Search for the cell housing the specified text and yield its (x, y) center coordinate. 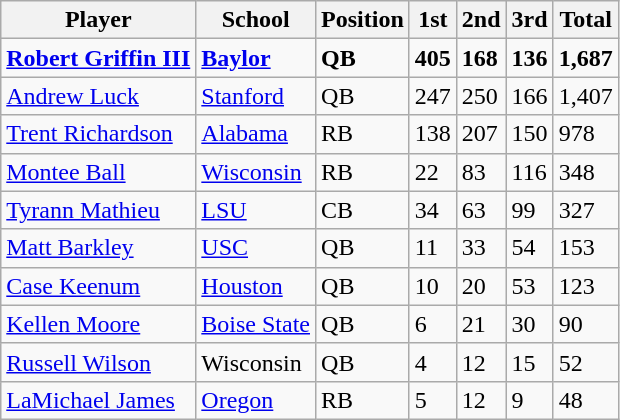
1,687 (586, 58)
Oregon (256, 400)
30 (530, 324)
63 (481, 210)
153 (586, 248)
2nd (481, 20)
Total (586, 20)
LaMichael James (98, 400)
52 (586, 362)
Baylor (256, 58)
4 (432, 362)
USC (256, 248)
Player (98, 20)
5 (432, 400)
327 (586, 210)
138 (432, 134)
48 (586, 400)
LSU (256, 210)
33 (481, 248)
207 (481, 134)
83 (481, 172)
Case Keenum (98, 286)
99 (530, 210)
10 (432, 286)
Houston (256, 286)
11 (432, 248)
Russell Wilson (98, 362)
247 (432, 96)
Boise State (256, 324)
22 (432, 172)
348 (586, 172)
6 (432, 324)
1,407 (586, 96)
Matt Barkley (98, 248)
405 (432, 58)
Tyrann Mathieu (98, 210)
116 (530, 172)
21 (481, 324)
123 (586, 286)
School (256, 20)
Trent Richardson (98, 134)
1st (432, 20)
166 (530, 96)
Andrew Luck (98, 96)
20 (481, 286)
150 (530, 134)
Robert Griffin III (98, 58)
Montee Ball (98, 172)
978 (586, 134)
168 (481, 58)
9 (530, 400)
15 (530, 362)
54 (530, 248)
CB (363, 210)
34 (432, 210)
250 (481, 96)
Position (363, 20)
Stanford (256, 96)
Kellen Moore (98, 324)
90 (586, 324)
3rd (530, 20)
Alabama (256, 134)
136 (530, 58)
53 (530, 286)
